Locate the cell with the specified text and output its (x, y) center coordinate. 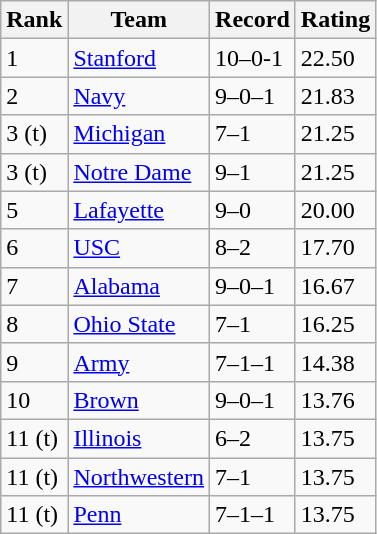
6 (34, 248)
17.70 (335, 248)
8 (34, 324)
6–2 (253, 438)
10–0-1 (253, 58)
9–0 (253, 210)
2 (34, 96)
Rating (335, 20)
16.25 (335, 324)
7 (34, 286)
14.38 (335, 362)
16.67 (335, 286)
Army (139, 362)
Rank (34, 20)
13.76 (335, 400)
9–1 (253, 172)
Stanford (139, 58)
Brown (139, 400)
Alabama (139, 286)
22.50 (335, 58)
Navy (139, 96)
Michigan (139, 134)
21.83 (335, 96)
Lafayette (139, 210)
5 (34, 210)
Ohio State (139, 324)
1 (34, 58)
Illinois (139, 438)
USC (139, 248)
Penn (139, 515)
Notre Dame (139, 172)
20.00 (335, 210)
9 (34, 362)
Northwestern (139, 477)
Team (139, 20)
10 (34, 400)
8–2 (253, 248)
Record (253, 20)
